For the text-containing cell, return its midpoint in (X, Y) coordinate format. 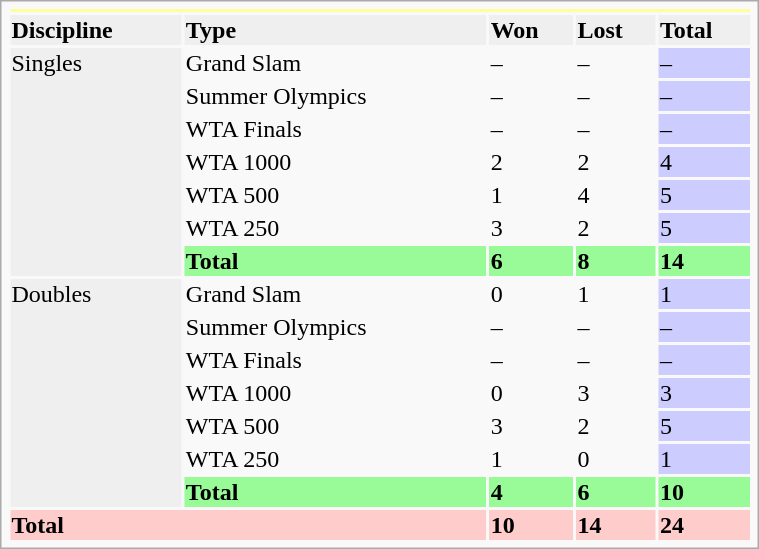
Discipline (96, 30)
Won (531, 30)
Singles (96, 162)
8 (616, 261)
Type (335, 30)
24 (704, 525)
Doubles (96, 393)
Lost (616, 30)
